Capture the cell that displays the provided text and extract its (X, Y) central coordinate. 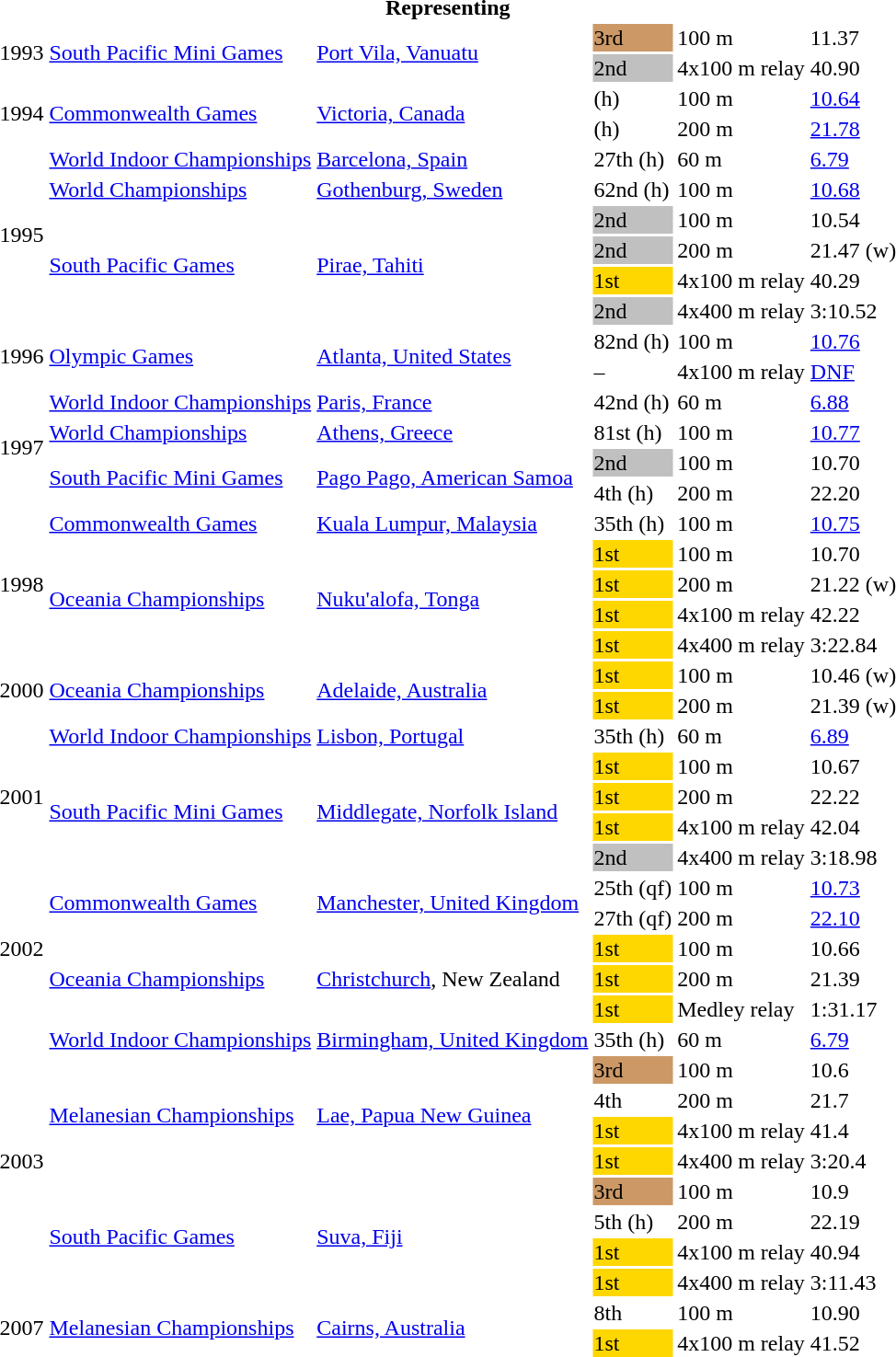
82nd (h) (633, 341)
42nd (h) (633, 402)
Barcelona, Spain (453, 159)
5th (h) (633, 1222)
81st (h) (633, 432)
Victoria, Canada (453, 114)
4th (h) (633, 493)
Pago Pago, American Samoa (453, 478)
8th (633, 1313)
Port Vila, Vanuatu (453, 53)
Gothenburg, Sweden (453, 190)
Pirae, Tahiti (453, 265)
Medley relay (741, 1009)
27th (qf) (633, 918)
Cairns, Australia (453, 1328)
Athens, Greece (453, 432)
4th (633, 1100)
Suva, Fiji (453, 1236)
Birmingham, United Kingdom (453, 1040)
25th (qf) (633, 888)
Adelaide, Australia (453, 690)
Paris, France (453, 402)
Olympic Games (180, 357)
Kuala Lumpur, Malaysia (453, 523)
Lisbon, Portugal (453, 736)
Christchurch, New Zealand (453, 979)
Manchester, United Kingdom (453, 903)
27th (h) (633, 159)
Middlegate, Norfolk Island (453, 811)
Nuku'alofa, Tonga (453, 600)
– (633, 372)
Atlanta, United States (453, 357)
62nd (h) (633, 190)
Lae, Papua New Guinea (453, 1115)
